Scan for the cell matching the given text and deliver its (x, y) coordinate at center. 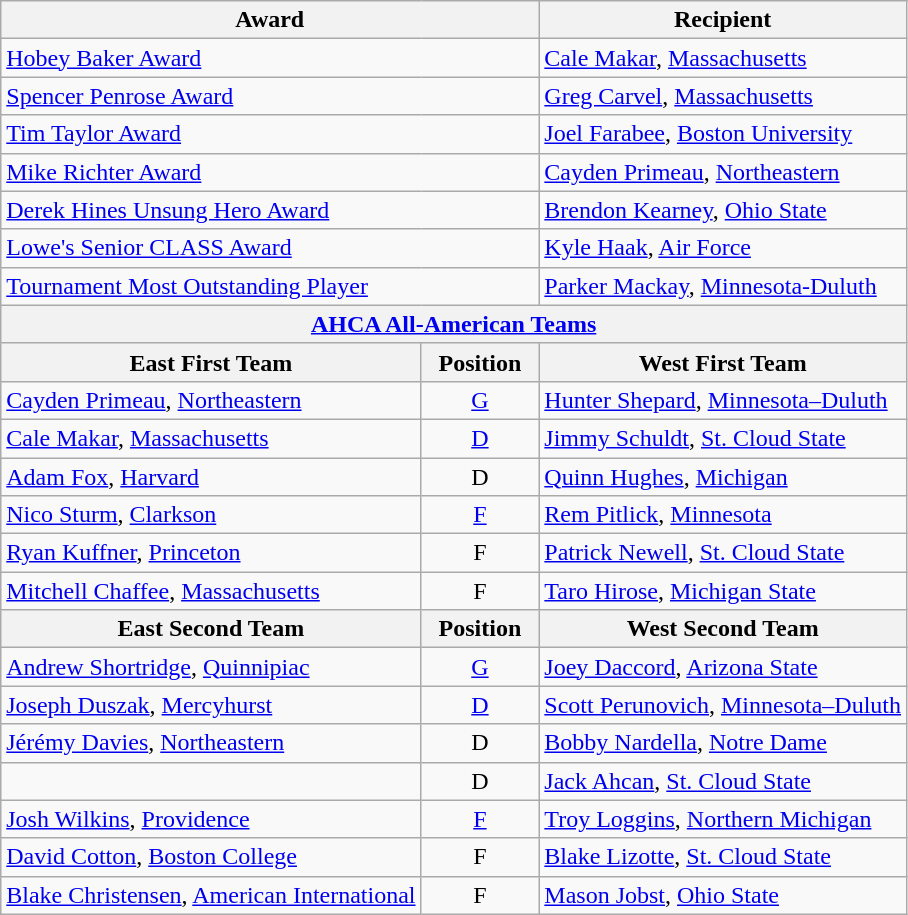
East Second Team (211, 629)
Kyle Haak, Air Force (723, 248)
Nico Sturm, Clarkson (211, 515)
Joel Farabee, Boston University (723, 134)
Mike Richter Award (270, 172)
Jimmy Schuldt, St. Cloud State (723, 438)
Mason Jobst, Ohio State (723, 895)
Tim Taylor Award (270, 134)
Adam Fox, Harvard (211, 477)
Tournament Most Outstanding Player (270, 286)
Spencer Penrose Award (270, 96)
Derek Hines Unsung Hero Award (270, 210)
Hobey Baker Award (270, 58)
West Second Team (723, 629)
Jérémy Davies, Northeastern (211, 743)
Recipient (723, 20)
Andrew Shortridge, Quinnipiac (211, 667)
Greg Carvel, Massachusetts (723, 96)
Jack Ahcan, St. Cloud State (723, 781)
Hunter Shepard, Minnesota–Duluth (723, 400)
Parker Mackay, Minnesota-Duluth (723, 286)
Joey Daccord, Arizona State (723, 667)
Joseph Duszak, Mercyhurst (211, 705)
AHCA All-American Teams (454, 324)
Bobby Nardella, Notre Dame (723, 743)
Blake Lizotte, St. Cloud State (723, 857)
Mitchell Chaffee, Massachusetts (211, 591)
Quinn Hughes, Michigan (723, 477)
West First Team (723, 362)
Brendon Kearney, Ohio State (723, 210)
Blake Christensen, American International (211, 895)
David Cotton, Boston College (211, 857)
Patrick Newell, St. Cloud State (723, 553)
Josh Wilkins, Providence (211, 819)
East First Team (211, 362)
Taro Hirose, Michigan State (723, 591)
Troy Loggins, Northern Michigan (723, 819)
Scott Perunovich, Minnesota–Duluth (723, 705)
Rem Pitlick, Minnesota (723, 515)
Award (270, 20)
Ryan Kuffner, Princeton (211, 553)
Lowe's Senior CLASS Award (270, 248)
